For the text-containing cell, return its midpoint in (x, y) coordinate format. 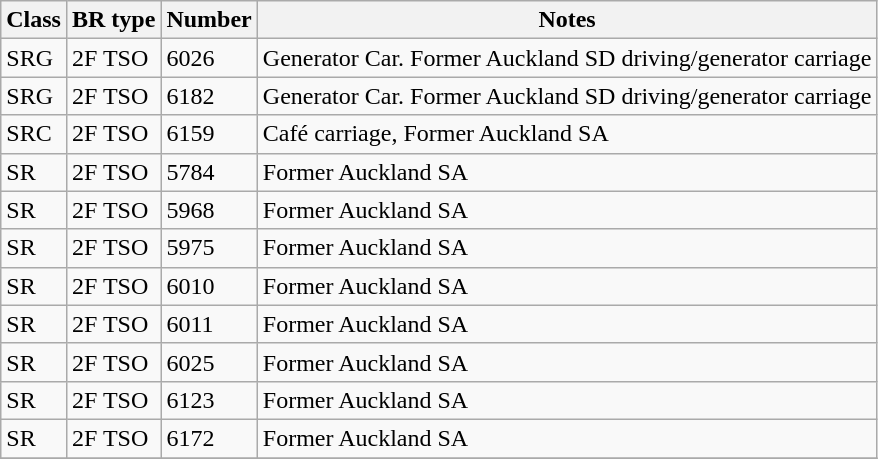
6010 (209, 286)
6182 (209, 96)
6172 (209, 438)
6026 (209, 58)
6123 (209, 400)
Notes (567, 20)
BR type (113, 20)
Number (209, 20)
6159 (209, 134)
5975 (209, 248)
Café carriage, Former Auckland SA (567, 134)
5784 (209, 172)
5968 (209, 210)
Class (34, 20)
6011 (209, 324)
6025 (209, 362)
SRC (34, 134)
